Provide the [X, Y] coordinate of the cell's center where the given text is located.  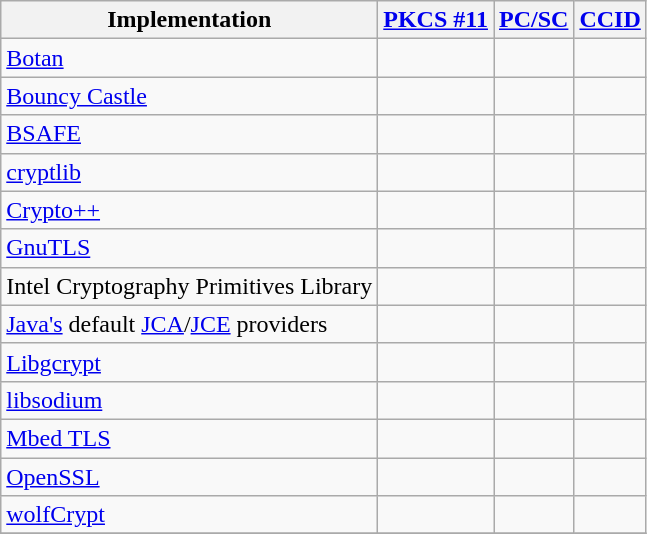
OpenSSL [190, 477]
Java's default JCA/JCE providers [190, 324]
Implementation [190, 20]
Bouncy Castle [190, 96]
wolfCrypt [190, 515]
CCID [610, 20]
PC/SC [534, 20]
Libgcrypt [190, 362]
Botan [190, 58]
Mbed TLS [190, 438]
Crypto++ [190, 210]
PKCS #11 [436, 20]
libsodium [190, 400]
cryptlib [190, 172]
GnuTLS [190, 248]
BSAFE [190, 134]
Intel Cryptography Primitives Library [190, 286]
